Extract the [x, y] coordinate from the center of the cell holding the provided text.  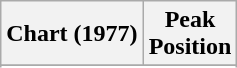
PeakPosition [190, 34]
Chart (1977) [72, 34]
